Search for the cell housing the specified text and yield its [X, Y] center coordinate. 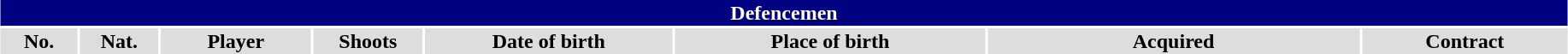
No. [39, 41]
Player [236, 41]
Date of birth [549, 41]
Nat. [120, 41]
Acquired [1173, 41]
Shoots [368, 41]
Defencemen [783, 13]
Contract [1465, 41]
Place of birth [830, 41]
